Capture the cell that displays the provided text and extract its [x, y] central coordinate. 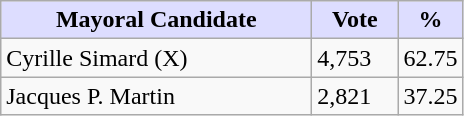
Mayoral Candidate [156, 20]
Cyrille Simard (X) [156, 58]
62.75 [430, 58]
2,821 [355, 96]
37.25 [430, 96]
% [430, 20]
Jacques P. Martin [156, 96]
Vote [355, 20]
4,753 [355, 58]
